Extract the (X, Y) coordinate from the center of the cell holding the provided text.  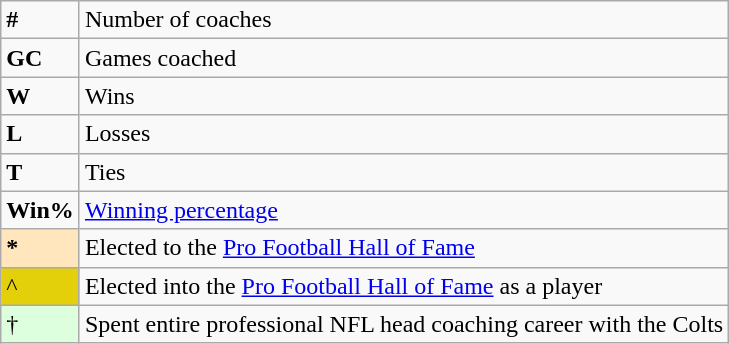
^ (40, 286)
Elected into the Pro Football Hall of Fame as a player (404, 286)
Win% (40, 210)
Elected to the Pro Football Hall of Fame (404, 248)
T (40, 172)
* (40, 248)
GC (40, 58)
Losses (404, 134)
W (40, 96)
Games coached (404, 58)
Number of coaches (404, 20)
# (40, 20)
† (40, 324)
Wins (404, 96)
L (40, 134)
Spent entire professional NFL head coaching career with the Colts (404, 324)
Ties (404, 172)
Winning percentage (404, 210)
